Locate the cell with the specified text and output its (x, y) center coordinate. 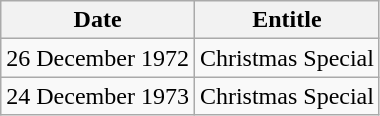
Date (98, 20)
26 December 1972 (98, 58)
24 December 1973 (98, 96)
Entitle (286, 20)
